Output the [X, Y] coordinate of the center of the cell containing the given text.  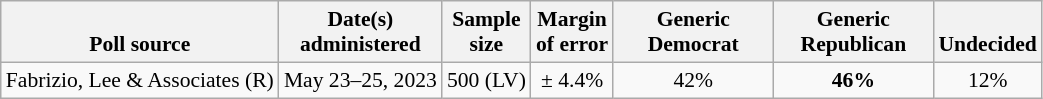
Poll source [140, 32]
500 (LV) [486, 80]
Samplesize [486, 32]
Date(s)administered [360, 32]
12% [987, 80]
Marginof error [572, 32]
Fabrizio, Lee & Associates (R) [140, 80]
GenericRepublican [853, 32]
Undecided [987, 32]
± 4.4% [572, 80]
GenericDemocrat [693, 32]
46% [853, 80]
42% [693, 80]
May 23–25, 2023 [360, 80]
